Locate the cell with the specified text and output its (x, y) center coordinate. 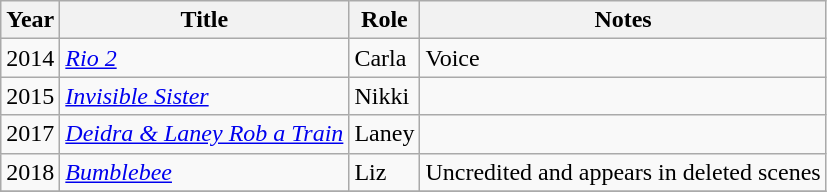
Invisible Sister (204, 96)
Notes (623, 20)
Deidra & Laney Rob a Train (204, 134)
Nikki (384, 96)
2015 (30, 96)
Voice (623, 58)
Liz (384, 172)
Carla (384, 58)
Rio 2 (204, 58)
Year (30, 20)
Laney (384, 134)
Bumblebee (204, 172)
Uncredited and appears in deleted scenes (623, 172)
Role (384, 20)
2014 (30, 58)
2017 (30, 134)
Title (204, 20)
2018 (30, 172)
